Detect which cell encompasses the target text, then output its (x, y) center coordinate. 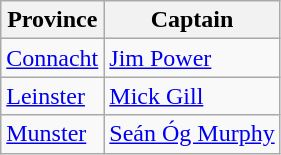
Jim Power (192, 58)
Captain (192, 20)
Seán Óg Murphy (192, 134)
Munster (52, 134)
Province (52, 20)
Connacht (52, 58)
Mick Gill (192, 96)
Leinster (52, 96)
